From the cell containing the given text, extract its center point as [X, Y] coordinate. 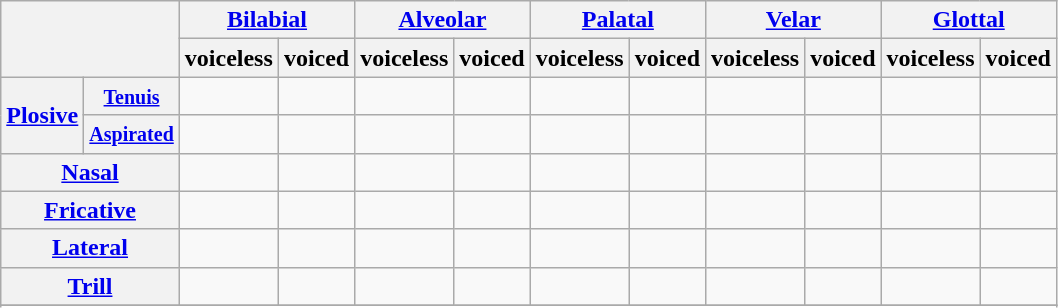
Nasal [90, 172]
Alveolar [442, 20]
Palatal [618, 20]
Plosive [42, 115]
Glottal [968, 20]
Velar [794, 20]
Lateral [90, 248]
Trill [90, 286]
Tenuis [132, 96]
Fricative [90, 210]
Aspirated [132, 134]
Bilabial [266, 20]
